Search for the cell housing the specified text and yield its (X, Y) center coordinate. 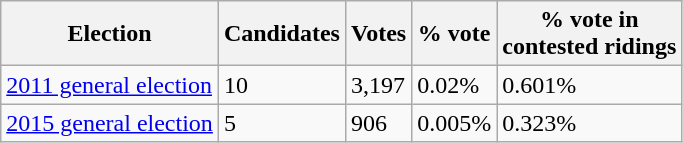
906 (378, 123)
0.323% (590, 123)
0.005% (454, 123)
5 (282, 123)
2011 general election (110, 85)
3,197 (378, 85)
Candidates (282, 34)
0.02% (454, 85)
0.601% (590, 85)
10 (282, 85)
% vote incontested ridings (590, 34)
Election (110, 34)
% vote (454, 34)
2015 general election (110, 123)
Votes (378, 34)
